Locate the cell with the specified text and output its (x, y) center coordinate. 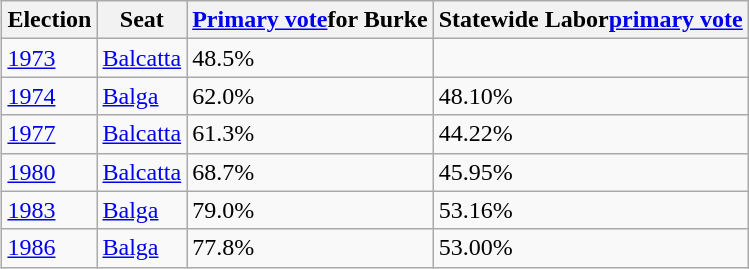
79.0% (310, 210)
1973 (50, 58)
1980 (50, 172)
77.8% (310, 248)
1977 (50, 134)
Primary votefor Burke (310, 20)
Seat (142, 20)
62.0% (310, 96)
Election (50, 20)
48.10% (590, 96)
1983 (50, 210)
61.3% (310, 134)
44.22% (590, 134)
53.16% (590, 210)
45.95% (590, 172)
48.5% (310, 58)
1974 (50, 96)
1986 (50, 248)
53.00% (590, 248)
Statewide Laborprimary vote (590, 20)
68.7% (310, 172)
